Detect which cell encompasses the target text, then output its (X, Y) center coordinate. 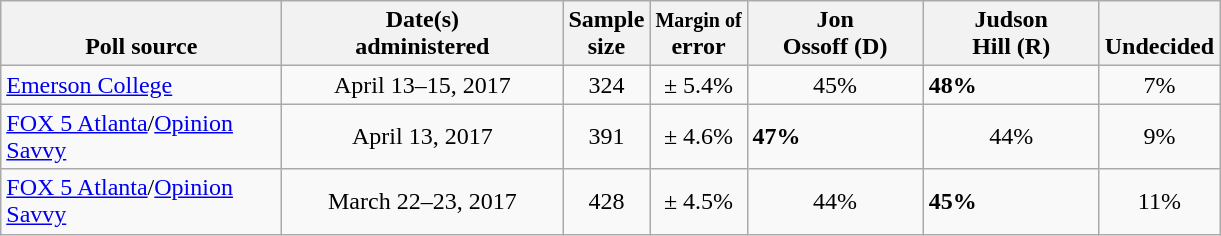
9% (1159, 136)
± 5.4% (698, 85)
Date(s)administered (422, 34)
11% (1159, 202)
48% (1011, 85)
47% (835, 136)
391 (606, 136)
7% (1159, 85)
JudsonHill (R) (1011, 34)
Poll source (142, 34)
April 13, 2017 (422, 136)
± 4.5% (698, 202)
Emerson College (142, 85)
March 22–23, 2017 (422, 202)
Margin oferror (698, 34)
324 (606, 85)
April 13–15, 2017 (422, 85)
± 4.6% (698, 136)
Undecided (1159, 34)
JonOssoff (D) (835, 34)
Samplesize (606, 34)
428 (606, 202)
